Pinpoint the cell where the given text exists, returning its [x, y] midpoint coordinate. 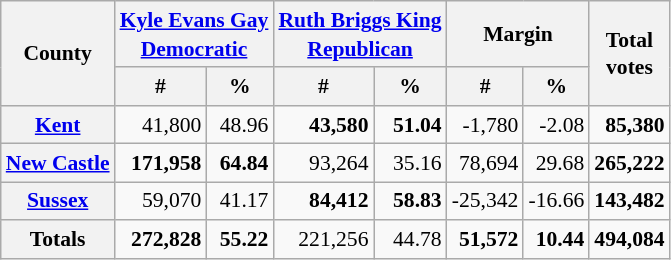
Totalvotes [629, 53]
58.83 [410, 201]
84,412 [323, 201]
-16.66 [556, 201]
41,800 [161, 125]
Ruth Briggs KingRepublican [360, 34]
35.16 [410, 163]
78,694 [486, 163]
Totals [58, 239]
272,828 [161, 239]
Kent [58, 125]
48.96 [240, 125]
-2.08 [556, 125]
265,222 [629, 163]
55.22 [240, 239]
51,572 [486, 239]
64.84 [240, 163]
43,580 [323, 125]
Margin [518, 34]
Kyle Evans GayDemocratic [194, 34]
-25,342 [486, 201]
51.04 [410, 125]
59,070 [161, 201]
New Castle [58, 163]
10.44 [556, 239]
85,380 [629, 125]
County [58, 53]
Sussex [58, 201]
494,084 [629, 239]
44.78 [410, 239]
171,958 [161, 163]
29.68 [556, 163]
143,482 [629, 201]
93,264 [323, 163]
221,256 [323, 239]
41.17 [240, 201]
-1,780 [486, 125]
